Locate the cell with the specified text and output its (x, y) center coordinate. 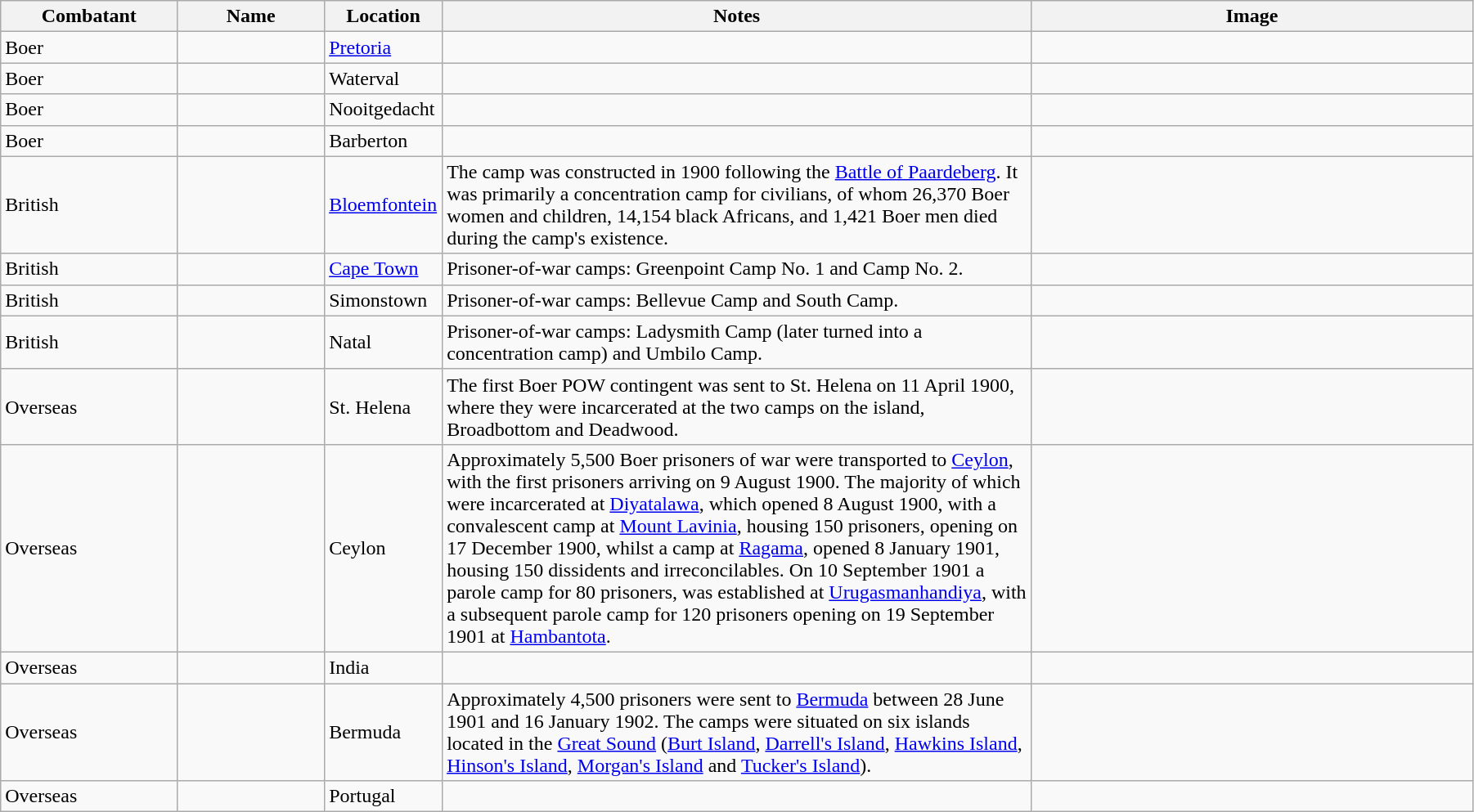
Name (251, 16)
Prisoner-of-war camps: Greenpoint Camp No. 1 and Camp No. 2. (737, 269)
Natal (384, 342)
Waterval (384, 79)
Prisoner-of-war camps: Ladysmith Camp (later turned into a concentration camp) and Umbilo Camp. (737, 342)
Combatant (89, 16)
Ceylon (384, 548)
Cape Town (384, 269)
Prisoner-of-war camps: Bellevue Camp and South Camp. (737, 300)
Notes (737, 16)
India (384, 667)
Location (384, 16)
Simonstown (384, 300)
Bermuda (384, 733)
Portugal (384, 796)
Barberton (384, 141)
Pretoria (384, 47)
Bloemfontein (384, 204)
Image (1252, 16)
St. Helena (384, 406)
Nooitgedacht (384, 110)
